For the text-containing cell, return its midpoint in (X, Y) coordinate format. 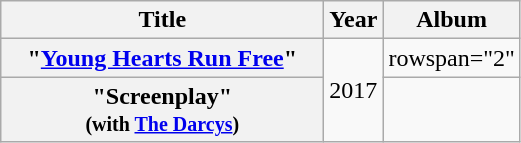
"Young Hearts Run Free" (162, 58)
rowspan="2" (452, 58)
Album (452, 20)
Title (162, 20)
Year (354, 20)
"Screenplay"(with The Darcys) (162, 110)
2017 (354, 90)
